Determine the (X, Y) coordinate at the center of the cell enclosing the given text.  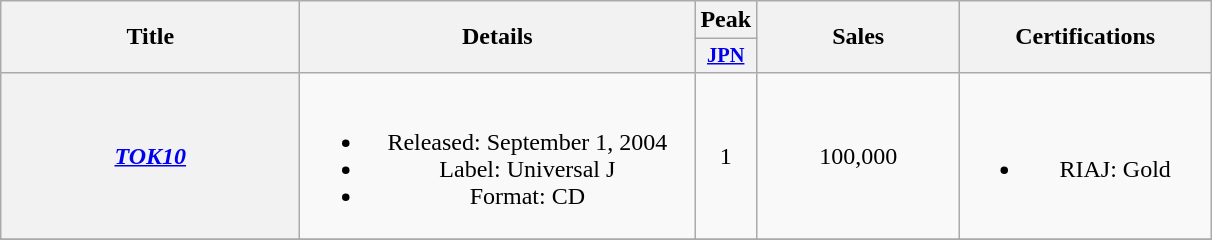
Peak (726, 20)
Sales (858, 37)
Details (498, 37)
1 (726, 156)
Certifications (1086, 37)
JPN (726, 56)
Released: September 1, 2004Label: Universal JFormat: CD (498, 156)
RIAJ: Gold (1086, 156)
Title (150, 37)
100,000 (858, 156)
TOK10 (150, 156)
